Output the [x, y] coordinate of the center of the cell containing the given text.  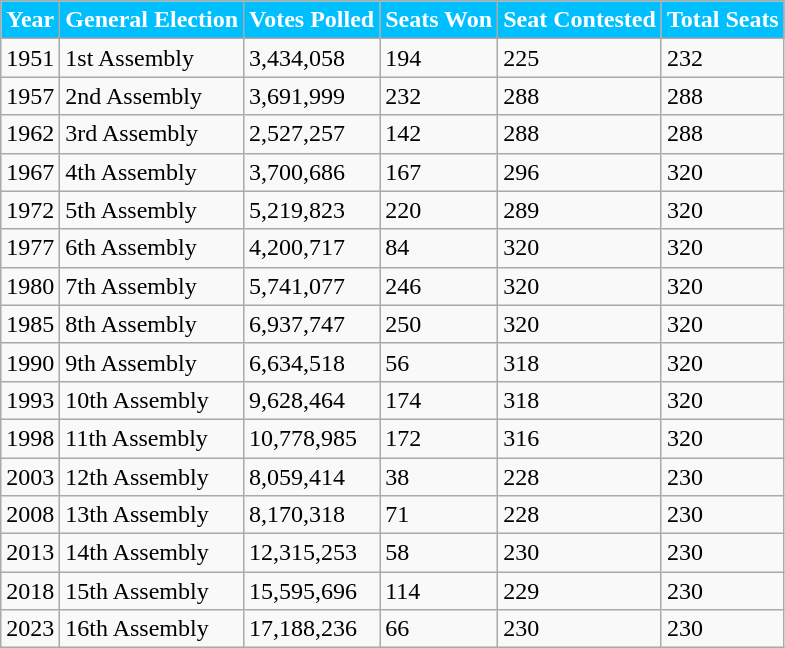
13th Assembly [152, 515]
3,691,999 [312, 96]
58 [439, 553]
66 [439, 629]
1985 [30, 324]
General Election [152, 20]
220 [439, 210]
246 [439, 286]
225 [580, 58]
1st Assembly [152, 58]
1967 [30, 172]
5th Assembly [152, 210]
12th Assembly [152, 477]
1951 [30, 58]
4,200,717 [312, 248]
8,170,318 [312, 515]
2nd Assembly [152, 96]
316 [580, 438]
16th Assembly [152, 629]
9th Assembly [152, 362]
250 [439, 324]
194 [439, 58]
172 [439, 438]
3,700,686 [312, 172]
Year [30, 20]
174 [439, 400]
7th Assembly [152, 286]
Seat Contested [580, 20]
10,778,985 [312, 438]
15,595,696 [312, 591]
2023 [30, 629]
38 [439, 477]
1957 [30, 96]
14th Assembly [152, 553]
2003 [30, 477]
Total Seats [722, 20]
5,219,823 [312, 210]
8,059,414 [312, 477]
3rd Assembly [152, 134]
3,434,058 [312, 58]
9,628,464 [312, 400]
2,527,257 [312, 134]
1993 [30, 400]
1977 [30, 248]
11th Assembly [152, 438]
71 [439, 515]
1990 [30, 362]
10th Assembly [152, 400]
6,937,747 [312, 324]
1980 [30, 286]
15th Assembly [152, 591]
167 [439, 172]
Seats Won [439, 20]
142 [439, 134]
1998 [30, 438]
2018 [30, 591]
4th Assembly [152, 172]
289 [580, 210]
5,741,077 [312, 286]
1972 [30, 210]
6,634,518 [312, 362]
84 [439, 248]
2013 [30, 553]
114 [439, 591]
296 [580, 172]
2008 [30, 515]
229 [580, 591]
17,188,236 [312, 629]
56 [439, 362]
1962 [30, 134]
12,315,253 [312, 553]
Votes Polled [312, 20]
8th Assembly [152, 324]
6th Assembly [152, 248]
